Scan for the cell matching the given text and deliver its [x, y] coordinate at center. 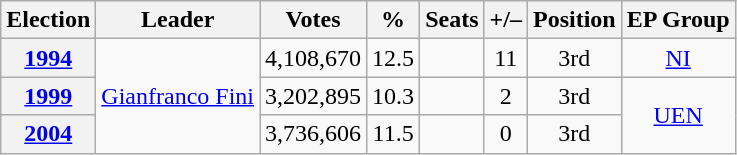
0 [506, 134]
Votes [314, 20]
NI [678, 58]
% [394, 20]
EP Group [678, 20]
11.5 [394, 134]
Position [574, 20]
3,202,895 [314, 96]
Election [48, 20]
Leader [178, 20]
3,736,606 [314, 134]
UEN [678, 115]
+/– [506, 20]
2004 [48, 134]
Gianfranco Fini [178, 96]
1994 [48, 58]
1999 [48, 96]
Seats [452, 20]
11 [506, 58]
4,108,670 [314, 58]
12.5 [394, 58]
10.3 [394, 96]
2 [506, 96]
